Extract the (X, Y) coordinate from the center of the cell holding the provided text.  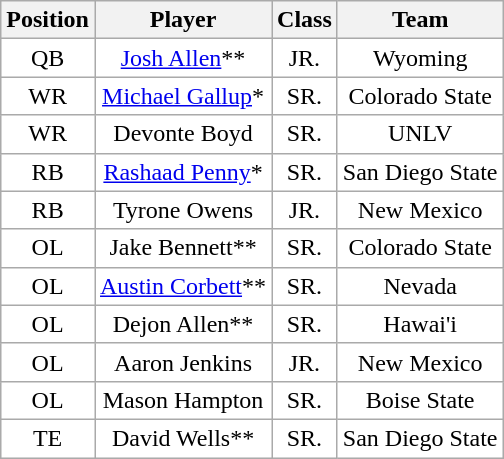
Tyrone Owens (182, 210)
TE (48, 438)
QB (48, 58)
Dejon Allen** (182, 324)
Team (420, 20)
UNLV (420, 134)
Austin Corbett** (182, 286)
Nevada (420, 286)
Rashaad Penny* (182, 172)
Jake Bennett** (182, 248)
Josh Allen** (182, 58)
Player (182, 20)
Class (305, 20)
Mason Hampton (182, 400)
Position (48, 20)
Boise State (420, 400)
Devonte Boyd (182, 134)
Aaron Jenkins (182, 362)
Wyoming (420, 58)
David Wells** (182, 438)
Hawai'i (420, 324)
Michael Gallup* (182, 96)
